Return (X, Y) of the center of cell containing provided text 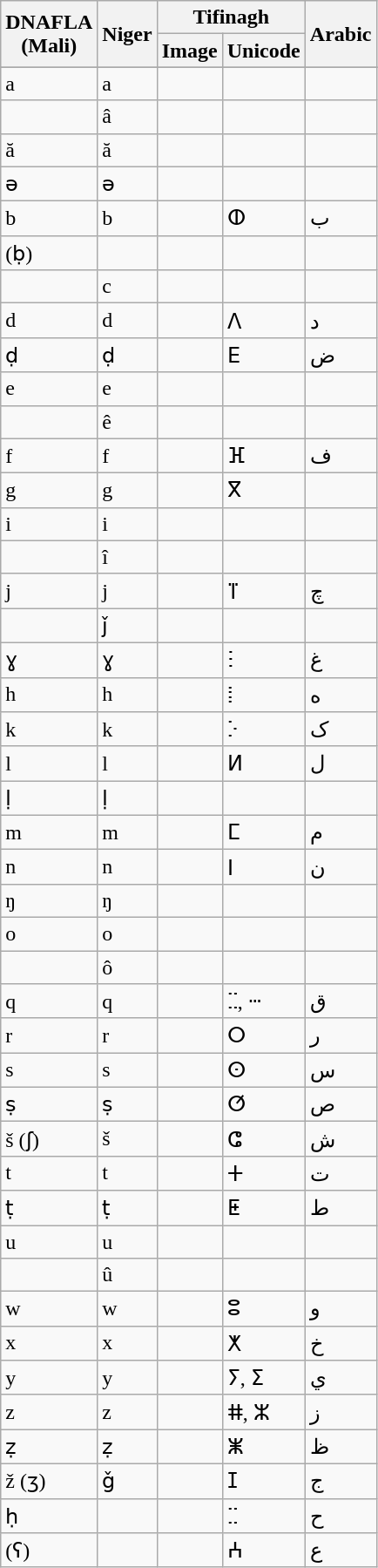
غ (341, 660)
ⴹ (263, 355)
ⵢ, ⵉ (263, 1378)
ف (341, 456)
ⵚ (263, 1104)
ز (341, 1412)
ط (341, 1208)
Niger (127, 34)
و (341, 1309)
ⵀ (263, 219)
c (127, 287)
ⵜ (263, 1173)
ج (341, 1481)
ⵟ (263, 1208)
ت (341, 1173)
ر (341, 1035)
ⵌ, ⵣ (263, 1412)
ص (341, 1104)
چ (341, 591)
ⵛ (263, 1139)
û (127, 1275)
ق (341, 1001)
(ʕ) (49, 1551)
ⴶ (263, 591)
ⴾ (263, 730)
Tifinagh (231, 17)
ⵎ (263, 832)
ḥ (49, 1516)
ⴳ (263, 491)
ê (127, 422)
ǧ (127, 1481)
ي (341, 1378)
ⵏ (263, 867)
ⵥ (263, 1447)
ⵓ (263, 1309)
(ḅ) (49, 253)
ⵄ (263, 1551)
ب (341, 219)
ظ (341, 1447)
د (341, 321)
ع (341, 1551)
ش (341, 1139)
â (127, 117)
ⵆ, ⵈ (263, 1001)
م (341, 832)
ک (341, 730)
ⴷ (263, 321)
ⵆ (263, 1516)
ⵗ (263, 660)
ⵙ (263, 1070)
ž (ʒ) (49, 1481)
š (127, 1139)
DNAFLA(Mali) (49, 34)
ⵅ (263, 1343)
ن (341, 867)
ح (341, 1516)
ⵊ (263, 1481)
Arabic (341, 34)
ǰ (127, 626)
ⵔ (263, 1035)
ô (127, 967)
î (127, 557)
س (341, 1070)
ل (341, 764)
ⴼ (263, 456)
ⵍ (263, 764)
ⵂ (263, 695)
Unicode (263, 51)
Image (190, 51)
ه (341, 695)
خ (341, 1343)
ض (341, 355)
š (ʃ) (49, 1139)
